Pinpoint the cell where the given text exists, returning its (x, y) midpoint coordinate. 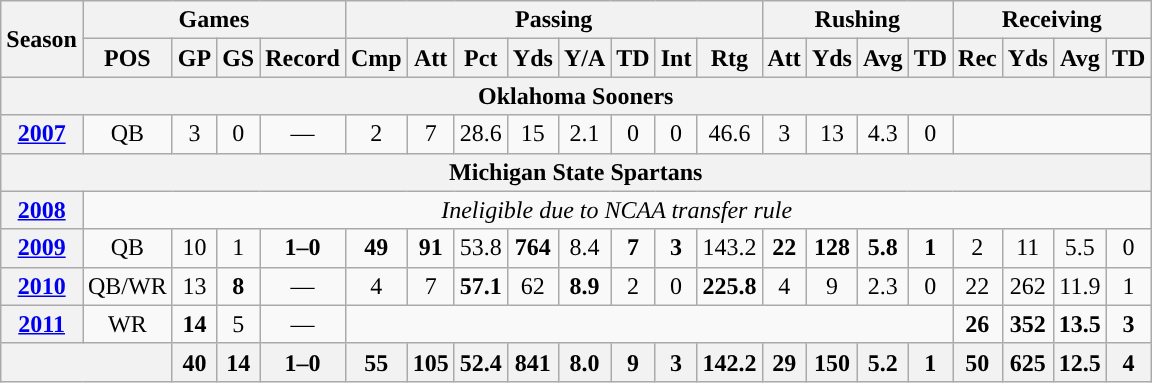
QB/WR (127, 286)
GP (194, 58)
Receiving (1052, 20)
Pct (480, 58)
143.2 (730, 248)
11 (1028, 248)
5.8 (882, 248)
2011 (42, 324)
Games (214, 20)
Ineligible due to NCAA transfer rule (616, 210)
150 (832, 362)
352 (1028, 324)
2010 (42, 286)
4.3 (882, 134)
5.5 (1080, 248)
26 (978, 324)
105 (430, 362)
Record (303, 58)
841 (532, 362)
57.1 (480, 286)
Rec (978, 58)
2007 (42, 134)
15 (532, 134)
55 (376, 362)
13.5 (1080, 324)
WR (127, 324)
2.1 (584, 134)
91 (430, 248)
8.0 (584, 362)
Passing (554, 20)
49 (376, 248)
Oklahoma Sooners (576, 96)
8.4 (584, 248)
2008 (42, 210)
POS (127, 58)
12.5 (1080, 362)
625 (1028, 362)
2.3 (882, 286)
2009 (42, 248)
10 (194, 248)
128 (832, 248)
28.6 (480, 134)
Rtg (730, 58)
8 (238, 286)
50 (978, 362)
40 (194, 362)
Y/A (584, 58)
Int (676, 58)
Season (42, 39)
5.2 (882, 362)
53.8 (480, 248)
52.4 (480, 362)
764 (532, 248)
Cmp (376, 58)
Rushing (858, 20)
142.2 (730, 362)
46.6 (730, 134)
8.9 (584, 286)
11.9 (1080, 286)
225.8 (730, 286)
5 (238, 324)
Michigan State Spartans (576, 172)
29 (784, 362)
262 (1028, 286)
62 (532, 286)
GS (238, 58)
